Provide the (x, y) coordinate of the cell's center where the given text is located.  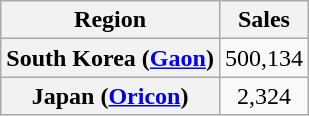
500,134 (264, 58)
Sales (264, 20)
Japan (Oricon) (110, 96)
South Korea (Gaon) (110, 58)
2,324 (264, 96)
Region (110, 20)
